Determine the (X, Y) coordinate at the center of the cell enclosing the given text.  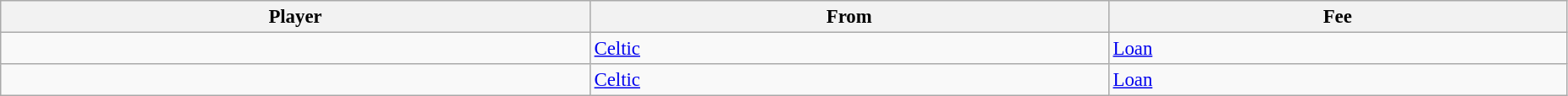
Player (295, 17)
Fee (1338, 17)
From (849, 17)
